Return [X, Y] of the center of cell containing provided text 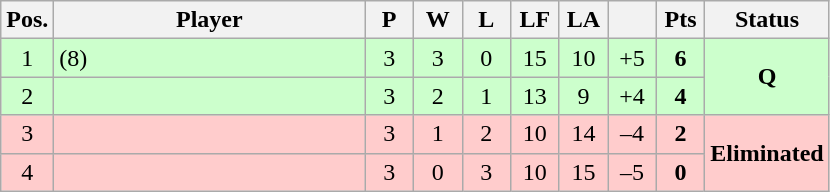
L [486, 20]
–4 [632, 134]
6 [680, 58]
+5 [632, 58]
LF [536, 20]
Q [767, 77]
+4 [632, 96]
Player [210, 20]
(8) [210, 58]
W [438, 20]
9 [584, 96]
–5 [632, 172]
Pos. [28, 20]
14 [584, 134]
Pts [680, 20]
Eliminated [767, 153]
LA [584, 20]
13 [536, 96]
P [390, 20]
Status [767, 20]
